Determine the (X, Y) coordinate at the center of the cell enclosing the given text.  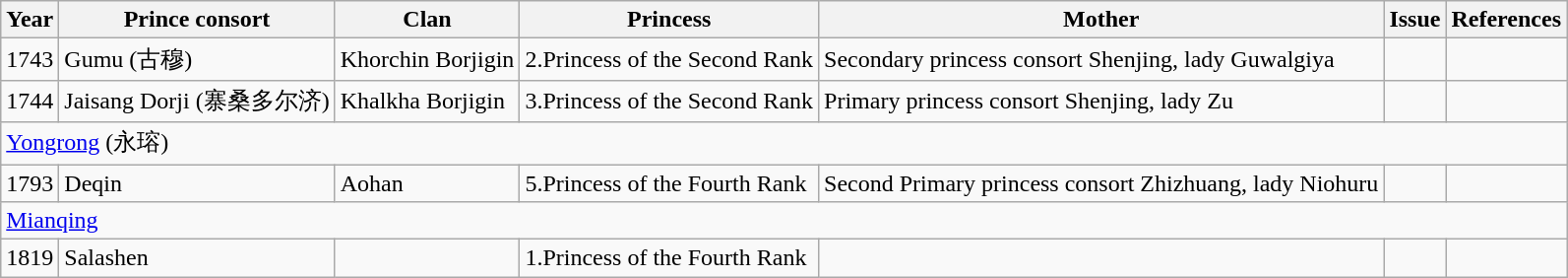
Mother (1101, 20)
3.Princess of the Second Rank (669, 101)
Aohan (427, 182)
1743 (30, 59)
Primary princess consort Shenjing, lady Zu (1101, 101)
Khorchin Borjigin (427, 59)
Princess (669, 20)
Jaisang Dorji (寨桑多尔济) (197, 101)
1793 (30, 182)
1.Princess of the Fourth Rank (669, 258)
Prince consort (197, 20)
2.Princess of the Second Rank (669, 59)
References (1506, 20)
Clan (427, 20)
Yongrong (永瑢) (784, 144)
Gumu (古穆) (197, 59)
Khalkha Borjigin (427, 101)
Second Primary princess consort Zhizhuang, lady Niohuru (1101, 182)
Salashen (197, 258)
Mianqing (784, 221)
Deqin (197, 182)
5.Princess of the Fourth Rank (669, 182)
1819 (30, 258)
Secondary princess consort Shenjing, lady Guwalgiya (1101, 59)
Issue (1415, 20)
1744 (30, 101)
Year (30, 20)
